Extract the [X, Y] coordinate from the center of the cell holding the provided text.  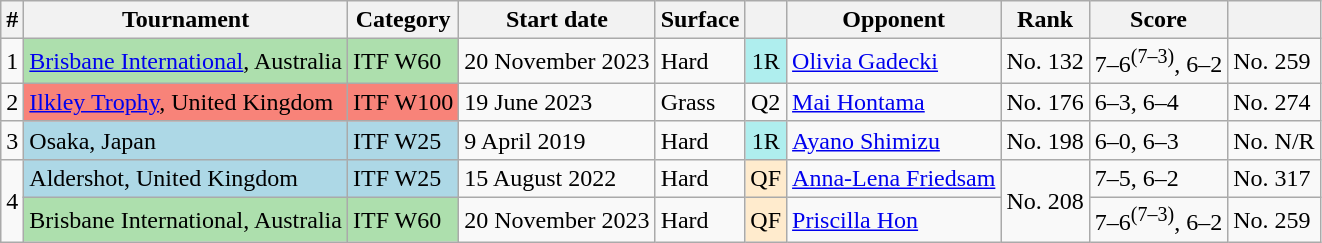
Grass [700, 102]
# [12, 20]
ITF W100 [402, 102]
No. 274 [1274, 102]
3 [12, 140]
6–0, 6–3 [1158, 140]
Mai Hontama [894, 102]
Olivia Gadecki [894, 62]
6–3, 6–4 [1158, 102]
Aldershot, United Kingdom [186, 178]
Rank [1045, 20]
Anna-Lena Friedsam [894, 178]
Ayano Shimizu [894, 140]
No. N/R [1274, 140]
Priscilla Hon [894, 220]
Ilkley Trophy, United Kingdom [186, 102]
Score [1158, 20]
19 June 2023 [557, 102]
No. 176 [1045, 102]
4 [12, 200]
1 [12, 62]
Surface [700, 20]
Tournament [186, 20]
Osaka, Japan [186, 140]
No. 208 [1045, 200]
Start date [557, 20]
15 August 2022 [557, 178]
9 April 2019 [557, 140]
Opponent [894, 20]
7–5, 6–2 [1158, 178]
Category [402, 20]
No. 132 [1045, 62]
No. 198 [1045, 140]
2 [12, 102]
No. 317 [1274, 178]
Q2 [766, 102]
